Detect which cell encompasses the target text, then output its [x, y] center coordinate. 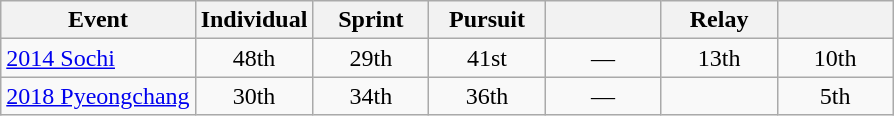
30th [254, 96]
Pursuit [487, 20]
Sprint [371, 20]
13th [719, 58]
Individual [254, 20]
29th [371, 58]
48th [254, 58]
10th [835, 58]
Event [98, 20]
36th [487, 96]
41st [487, 58]
34th [371, 96]
Relay [719, 20]
2014 Sochi [98, 58]
5th [835, 96]
2018 Pyeongchang [98, 96]
